Identify which cell holds the provided text, then report its (X, Y) central coordinate. 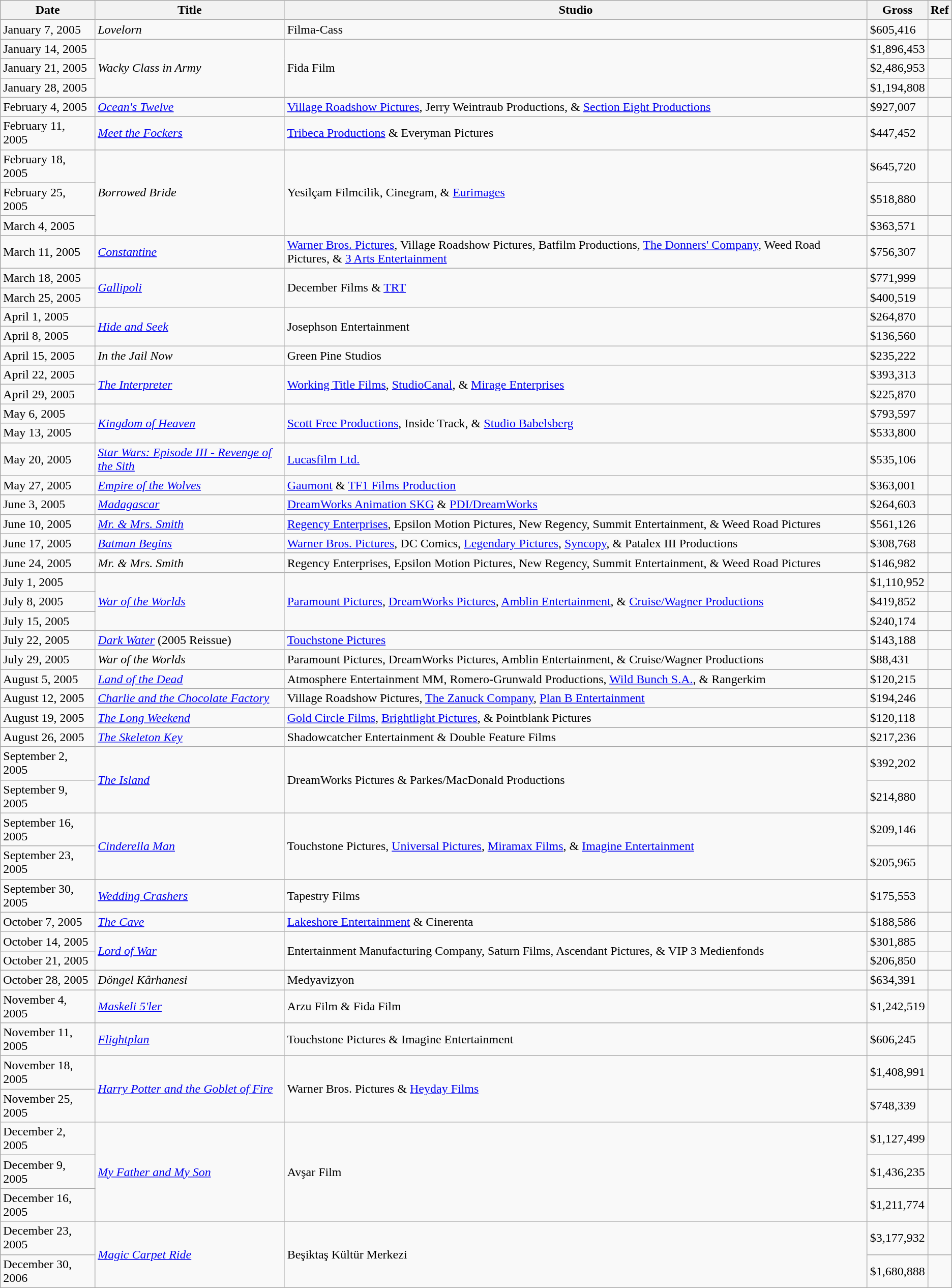
Lord of War (190, 951)
$1,408,991 (897, 1072)
$146,982 (897, 563)
$1,680,888 (897, 1271)
September 30, 2005 (48, 895)
April 29, 2005 (48, 394)
April 22, 2005 (48, 375)
September 2, 2005 (48, 763)
December 9, 2005 (48, 1172)
December 23, 2005 (48, 1238)
June 24, 2005 (48, 563)
Entertainment Manufacturing Company, Saturn Films, Ascendant Pictures, & VIP 3 Medienfonds (576, 951)
$264,870 (897, 317)
Lakeshore Entertainment & Cinerenta (576, 922)
Avşar Film (576, 1172)
March 25, 2005 (48, 298)
$605,416 (897, 30)
Filma-Cass (576, 30)
Working Title Films, StudioCanal, & Mirage Enterprises (576, 385)
Warner Bros. Pictures & Heyday Films (576, 1089)
June 10, 2005 (48, 524)
Cinderella Man (190, 846)
Ocean's Twelve (190, 107)
$206,850 (897, 960)
Magic Carpet Ride (190, 1254)
Land of the Dead (190, 679)
Village Roadshow Pictures, Jerry Weintraub Productions, & Section Eight Productions (576, 107)
September 16, 2005 (48, 829)
May 6, 2005 (48, 414)
Village Roadshow Pictures, The Zanuck Company, Plan B Entertainment (576, 698)
Atmosphere Entertainment MM, Romero-Grunwald Productions, Wild Bunch S.A., & Rangerkim (576, 679)
Touchstone Pictures (576, 640)
The Skeleton Key (190, 737)
Meet the Fockers (190, 133)
Green Pine Studios (576, 356)
$205,965 (897, 863)
The Interpreter (190, 385)
$756,307 (897, 251)
$264,603 (897, 505)
Tribeca Productions & Everyman Pictures (576, 133)
January 21, 2005 (48, 68)
Madagascar (190, 505)
$136,560 (897, 336)
Flightplan (190, 1040)
December 2, 2005 (48, 1138)
February 11, 2005 (48, 133)
September 9, 2005 (48, 797)
Batman Begins (190, 543)
$533,800 (897, 433)
My Father and My Son (190, 1172)
November 18, 2005 (48, 1072)
November 25, 2005 (48, 1106)
Ref (940, 10)
$793,597 (897, 414)
Arzu Film & Fida Film (576, 1006)
July 8, 2005 (48, 601)
Warner Bros. Pictures, DC Comics, Legendary Pictures, Syncopy, & Patalex III Productions (576, 543)
$363,571 (897, 225)
$120,215 (897, 679)
August 12, 2005 (48, 698)
December 16, 2005 (48, 1205)
October 7, 2005 (48, 922)
Empire of the Wolves (190, 485)
December 30, 2006 (48, 1271)
Gross (897, 10)
Fida Film (576, 68)
Gold Circle Films, Brightlight Pictures, & Pointblank Pictures (576, 718)
August 5, 2005 (48, 679)
$1,194,808 (897, 87)
In the Jail Now (190, 356)
January 14, 2005 (48, 49)
The Island (190, 780)
DreamWorks Pictures & Parkes/MacDonald Productions (576, 780)
$518,880 (897, 199)
Star Wars: Episode III - Revenge of the Sith (190, 459)
$308,768 (897, 543)
Lucasfilm Ltd. (576, 459)
Hide and Seek (190, 327)
October 28, 2005 (48, 980)
Gaumont & TF1 Films Production (576, 485)
$188,586 (897, 922)
January 7, 2005 (48, 30)
Scott Free Productions, Inside Track, & Studio Babelsberg (576, 423)
$1,896,453 (897, 49)
Josephson Entertainment (576, 327)
April 15, 2005 (48, 356)
January 28, 2005 (48, 87)
$748,339 (897, 1106)
$235,222 (897, 356)
April 8, 2005 (48, 336)
$214,880 (897, 797)
Studio (576, 10)
Charlie and the Chocolate Factory (190, 698)
Title (190, 10)
$225,870 (897, 394)
$1,436,235 (897, 1172)
Shadowcatcher Entertainment & Double Feature Films (576, 737)
Döngel Kârhanesi (190, 980)
March 11, 2005 (48, 251)
Borrowed Bride (190, 192)
DreamWorks Animation SKG & PDI/DreamWorks (576, 505)
$3,177,932 (897, 1238)
Dark Water (2005 Reissue) (190, 640)
$535,106 (897, 459)
July 22, 2005 (48, 640)
March 18, 2005 (48, 278)
$88,431 (897, 660)
February 4, 2005 (48, 107)
$1,211,774 (897, 1205)
September 23, 2005 (48, 863)
June 3, 2005 (48, 505)
The Cave (190, 922)
November 4, 2005 (48, 1006)
$447,452 (897, 133)
$771,999 (897, 278)
$209,146 (897, 829)
$363,001 (897, 485)
$1,110,952 (897, 582)
Maskeli 5'ler (190, 1006)
$400,519 (897, 298)
Yesilçam Filmcilik, Cinegram, & Eurimages (576, 192)
Constantine (190, 251)
April 1, 2005 (48, 317)
Tapestry Films (576, 895)
$217,236 (897, 737)
$927,007 (897, 107)
Touchstone Pictures & Imagine Entertainment (576, 1040)
August 26, 2005 (48, 737)
$393,313 (897, 375)
$2,486,953 (897, 68)
July 1, 2005 (48, 582)
$645,720 (897, 166)
March 4, 2005 (48, 225)
$120,118 (897, 718)
December Films & TRT (576, 287)
November 11, 2005 (48, 1040)
$392,202 (897, 763)
The Long Weekend (190, 718)
Kingdom of Heaven (190, 423)
$194,246 (897, 698)
May 20, 2005 (48, 459)
Harry Potter and the Goblet of Fire (190, 1089)
Lovelorn (190, 30)
$606,245 (897, 1040)
June 17, 2005 (48, 543)
Touchstone Pictures, Universal Pictures, Miramax Films, & Imagine Entertainment (576, 846)
May 13, 2005 (48, 433)
July 15, 2005 (48, 621)
$175,553 (897, 895)
$419,852 (897, 601)
October 21, 2005 (48, 960)
$1,127,499 (897, 1138)
Beşiktaş Kültür Merkezi (576, 1254)
Wedding Crashers (190, 895)
$240,174 (897, 621)
August 19, 2005 (48, 718)
Date (48, 10)
Medyavizyon (576, 980)
$143,188 (897, 640)
July 29, 2005 (48, 660)
February 18, 2005 (48, 166)
$561,126 (897, 524)
May 27, 2005 (48, 485)
October 14, 2005 (48, 941)
Wacky Class in Army (190, 68)
$634,391 (897, 980)
February 25, 2005 (48, 199)
$301,885 (897, 941)
$1,242,519 (897, 1006)
Warner Bros. Pictures, Village Roadshow Pictures, Batfilm Productions, The Donners' Company, Weed Road Pictures, & 3 Arts Entertainment (576, 251)
Gallipoli (190, 287)
